Detect which cell encompasses the target text, then output its [x, y] center coordinate. 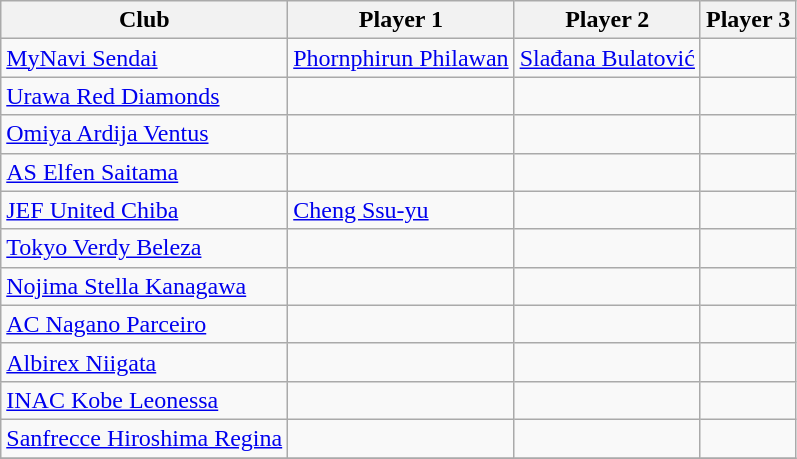
JEF United Chiba [144, 210]
Urawa Red Diamonds [144, 96]
AC Nagano Parceiro [144, 324]
Phornphirun Philawan [401, 58]
Player 1 [401, 20]
Omiya Ardija Ventus [144, 134]
Club [144, 20]
MyNavi Sendai [144, 58]
Albirex Niigata [144, 362]
Player 3 [748, 20]
INAC Kobe Leonessa [144, 400]
Sanfrecce Hiroshima Regina [144, 438]
Cheng Ssu-yu [401, 210]
Tokyo Verdy Beleza [144, 248]
Slađana Bulatović [607, 58]
Nojima Stella Kanagawa [144, 286]
Player 2 [607, 20]
AS Elfen Saitama [144, 172]
